Scan for the cell matching the given text and deliver its [x, y] coordinate at center. 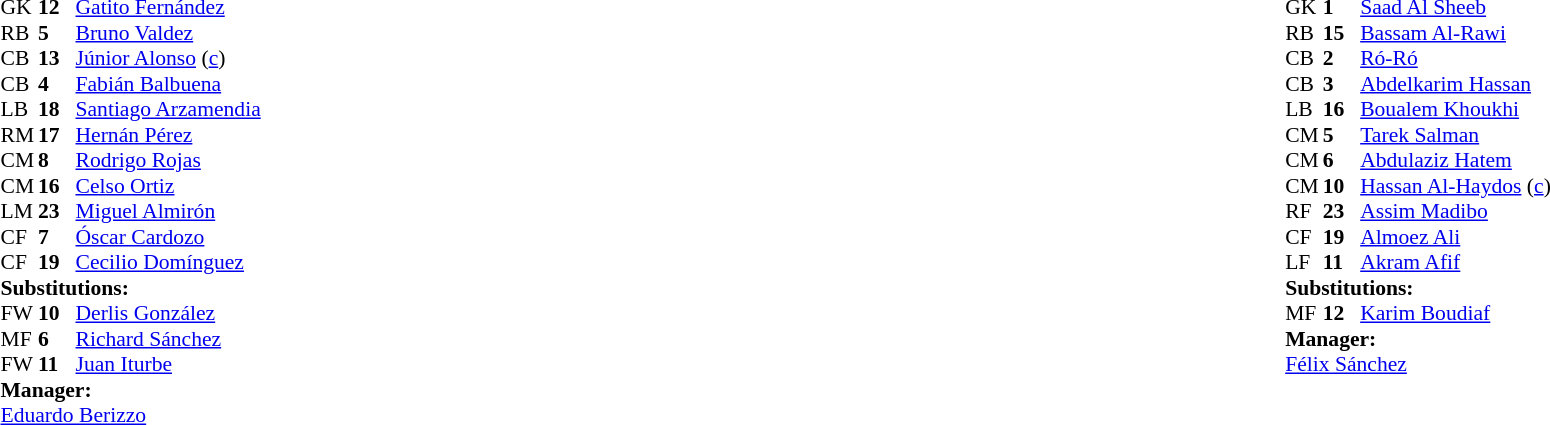
RM [19, 135]
Celso Ortiz [168, 186]
18 [57, 109]
Richard Sánchez [168, 339]
Santiago Arzamendia [168, 109]
LF [1304, 263]
Bruno Valdez [168, 33]
Derlis González [168, 313]
12 [1342, 313]
4 [57, 84]
Hernán Pérez [168, 135]
Manager: [130, 390]
Rodrigo Rojas [168, 161]
Substitutions: [130, 288]
Fabián Balbuena [168, 84]
17 [57, 135]
13 [57, 59]
3 [1342, 84]
8 [57, 161]
Cecilio Domínguez [168, 263]
Miguel Almirón [168, 211]
2 [1342, 59]
Júnior Alonso (c) [168, 59]
15 [1342, 33]
RF [1304, 211]
7 [57, 237]
Juan Iturbe [168, 365]
Óscar Cardozo [168, 237]
LM [19, 211]
